For the text-containing cell, return its midpoint in (x, y) coordinate format. 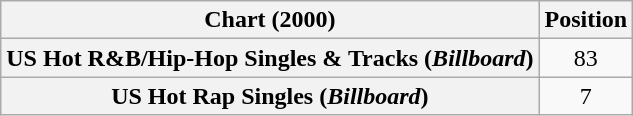
US Hot R&B/Hip-Hop Singles & Tracks (Billboard) (270, 58)
7 (586, 96)
Chart (2000) (270, 20)
Position (586, 20)
83 (586, 58)
US Hot Rap Singles (Billboard) (270, 96)
